Extract the (x, y) coordinate from the center of the cell holding the provided text.  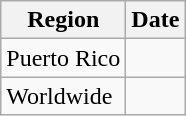
Worldwide (64, 96)
Region (64, 20)
Date (156, 20)
Puerto Rico (64, 58)
